Search for the cell housing the specified text and yield its (X, Y) center coordinate. 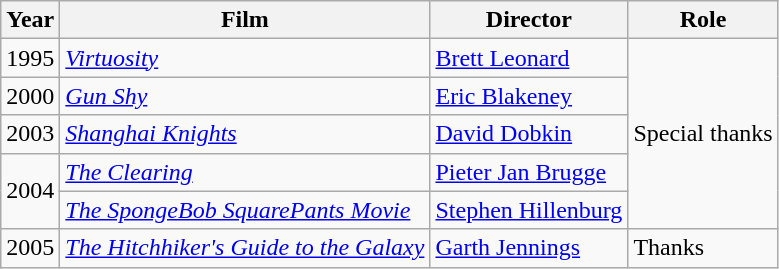
Thanks (703, 248)
Director (529, 20)
Year (30, 20)
Gun Shy (245, 96)
Film (245, 20)
Pieter Jan Brugge (529, 172)
2003 (30, 134)
Brett Leonard (529, 58)
2004 (30, 191)
Eric Blakeney (529, 96)
2005 (30, 248)
Role (703, 20)
Virtuosity (245, 58)
Special thanks (703, 134)
Garth Jennings (529, 248)
The SpongeBob SquarePants Movie (245, 210)
David Dobkin (529, 134)
1995 (30, 58)
The Hitchhiker's Guide to the Galaxy (245, 248)
2000 (30, 96)
The Clearing (245, 172)
Shanghai Knights (245, 134)
Stephen Hillenburg (529, 210)
